Pinpoint the cell where the given text exists, returning its (X, Y) midpoint coordinate. 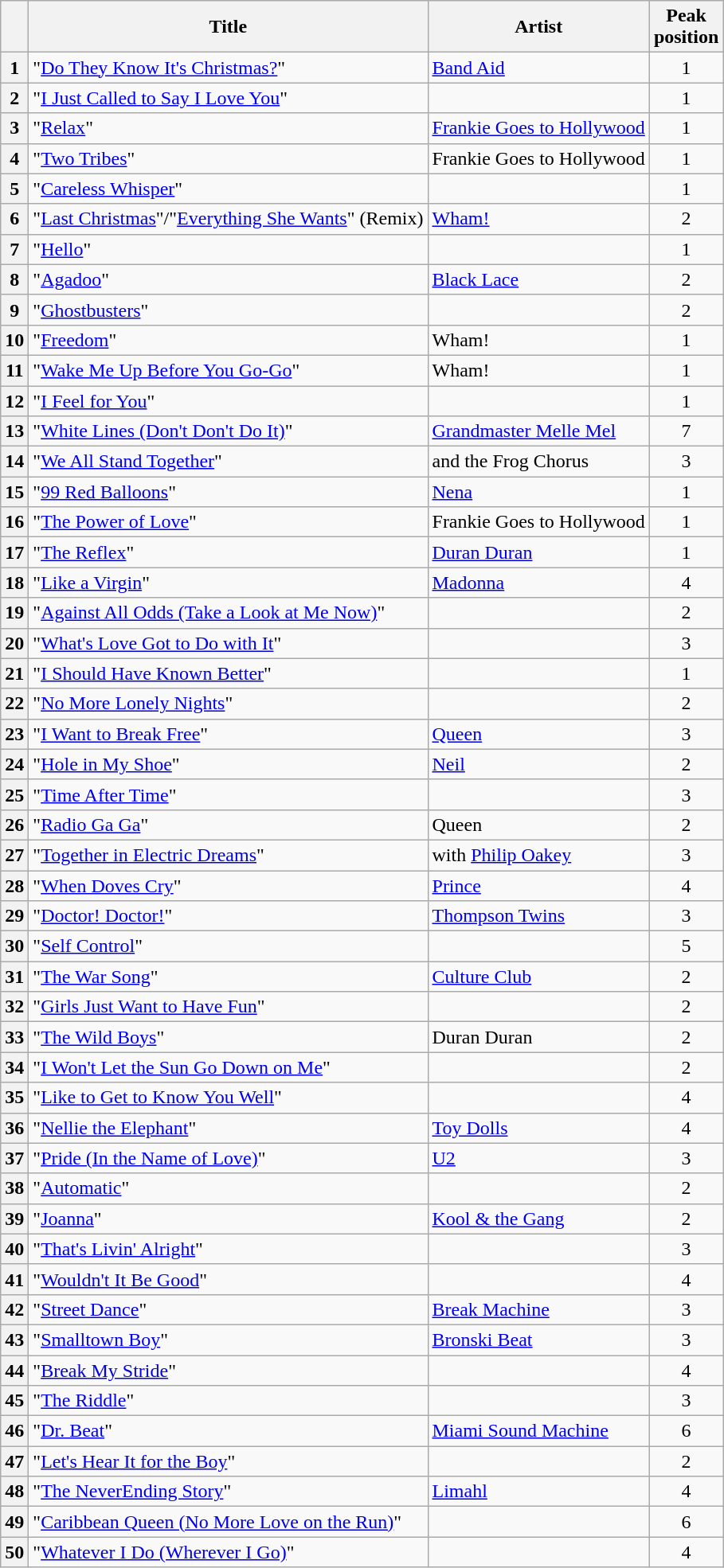
"Time After Time" (228, 794)
Band Aid (538, 68)
Thompson Twins (538, 916)
"When Doves Cry" (228, 886)
31 (14, 977)
"I Just Called to Say I Love You" (228, 98)
Black Lace (538, 279)
Toy Dolls (538, 1128)
"No More Lonely Nights" (228, 704)
"The Reflex" (228, 552)
"Hole in My Shoe" (228, 764)
"The Riddle" (228, 1401)
20 (14, 643)
12 (14, 400)
"Wake Me Up Before You Go-Go" (228, 370)
"99 Red Balloons" (228, 492)
Kool & the Gang (538, 1219)
"Two Tribes" (228, 158)
28 (14, 886)
39 (14, 1219)
Miami Sound Machine (538, 1431)
35 (14, 1098)
"Hello" (228, 249)
"The War Song" (228, 977)
"Let's Hear It for the Boy" (228, 1461)
Artist (538, 27)
Limahl (538, 1492)
"Against All Odds (Take a Look at Me Now)" (228, 613)
"Doctor! Doctor!" (228, 916)
41 (14, 1279)
38 (14, 1188)
14 (14, 462)
"White Lines (Don't Don't Do It)" (228, 431)
"Careless Whisper" (228, 189)
Neil (538, 764)
Peakposition (686, 27)
Madonna (538, 583)
40 (14, 1249)
18 (14, 583)
"Caribbean Queen (No More Love on the Run)" (228, 1522)
24 (14, 764)
26 (14, 825)
"We All Stand Together" (228, 462)
Bronski Beat (538, 1340)
8 (14, 279)
43 (14, 1340)
16 (14, 522)
44 (14, 1370)
21 (14, 673)
"The NeverEnding Story" (228, 1492)
"Together in Electric Dreams" (228, 855)
33 (14, 1037)
"Ghostbusters" (228, 310)
"Do They Know It's Christmas?" (228, 68)
13 (14, 431)
48 (14, 1492)
"Like to Get to Know You Well" (228, 1098)
"Dr. Beat" (228, 1431)
47 (14, 1461)
29 (14, 916)
42 (14, 1309)
"Girls Just Want to Have Fun" (228, 1007)
37 (14, 1158)
34 (14, 1067)
27 (14, 855)
17 (14, 552)
"Relax" (228, 128)
and the Frog Chorus (538, 462)
"Freedom" (228, 340)
23 (14, 734)
"The Power of Love" (228, 522)
Title (228, 27)
22 (14, 704)
"I Want to Break Free" (228, 734)
"Agadoo" (228, 279)
"Automatic" (228, 1188)
"Like a Virgin" (228, 583)
10 (14, 340)
36 (14, 1128)
"I Feel for You" (228, 400)
"Self Control" (228, 946)
11 (14, 370)
"Nellie the Elephant" (228, 1128)
25 (14, 794)
Grandmaster Melle Mel (538, 431)
Break Machine (538, 1309)
"Wouldn't It Be Good" (228, 1279)
49 (14, 1522)
"Last Christmas"/"Everything She Wants" (Remix) (228, 219)
45 (14, 1401)
Nena (538, 492)
46 (14, 1431)
"Radio Ga Ga" (228, 825)
32 (14, 1007)
"The Wild Boys" (228, 1037)
"What's Love Got to Do with It" (228, 643)
"Break My Stride" (228, 1370)
"I Should Have Known Better" (228, 673)
50 (14, 1552)
"Pride (In the Name of Love)" (228, 1158)
Culture Club (538, 977)
30 (14, 946)
Prince (538, 886)
with Philip Oakey (538, 855)
15 (14, 492)
"That's Livin' Alright" (228, 1249)
"Street Dance" (228, 1309)
9 (14, 310)
U2 (538, 1158)
"Joanna" (228, 1219)
"Whatever I Do (Wherever I Go)" (228, 1552)
"I Won't Let the Sun Go Down on Me" (228, 1067)
19 (14, 613)
"Smalltown Boy" (228, 1340)
